Identify which cell holds the provided text, then report its [X, Y] central coordinate. 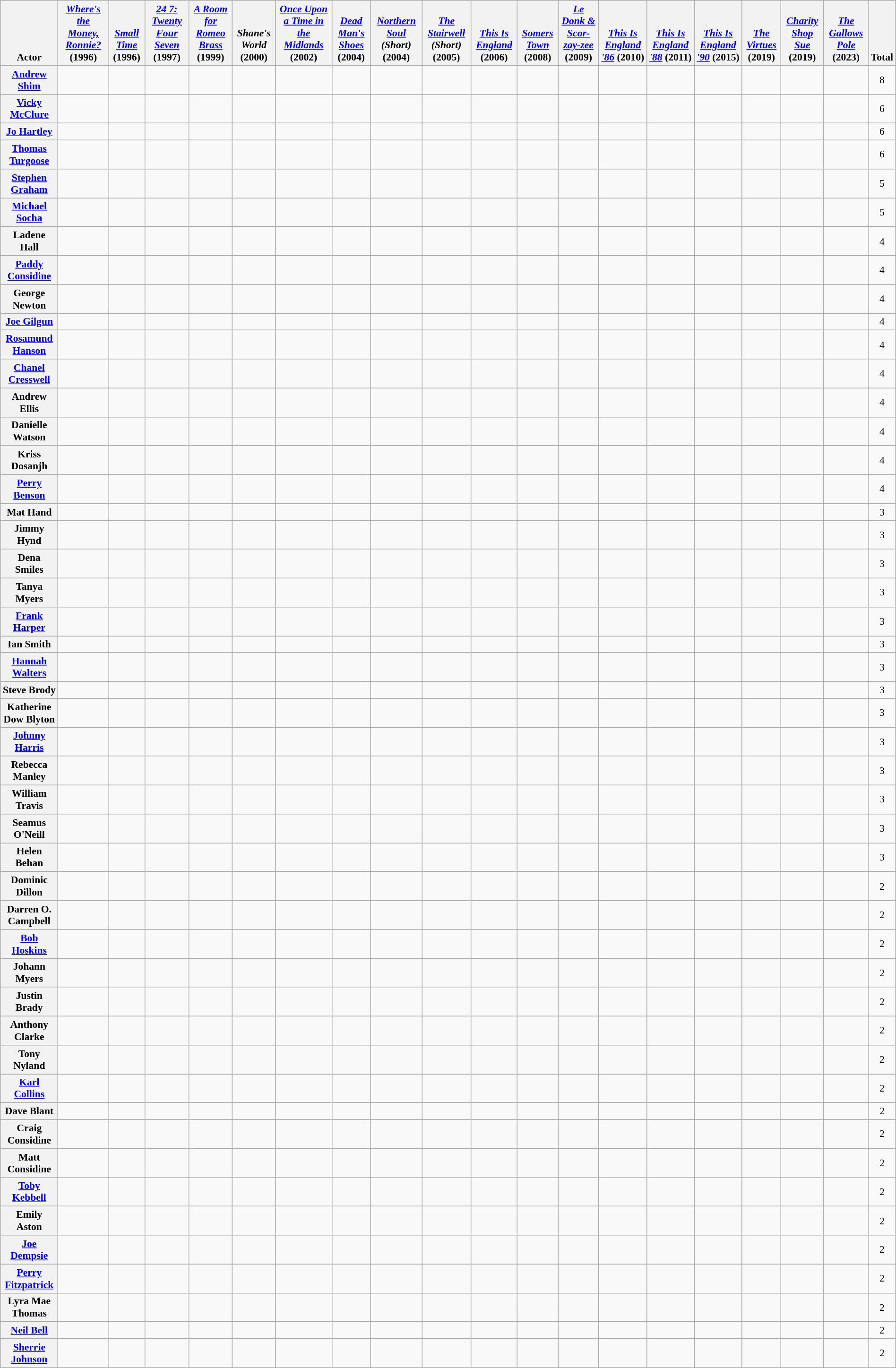
Andrew Shim [29, 80]
Jimmy Hynd [29, 535]
Mat Hand [29, 512]
Sherrie Johnson [29, 1353]
Seamus O'Neill [29, 829]
This Is England (2006) [494, 33]
Joe Dempsie [29, 1249]
A Room for Romeo Brass (1999) [211, 33]
Charity Shop Sue (2019) [802, 33]
Danielle Watson [29, 431]
Total [882, 33]
Vicky McClure [29, 109]
Tanya Myers [29, 593]
Lyra Mae Thomas [29, 1307]
Rosamund Hanson [29, 345]
Neil Bell [29, 1331]
Jo Hartley [29, 132]
Ian Smith [29, 645]
Dead Man's Shoes (2004) [351, 33]
Anthony Clarke [29, 1031]
Le Donk & Scor-zay-zee (2009) [578, 33]
Dena Smiles [29, 564]
Ladene Hall [29, 241]
Johann Myers [29, 972]
Joe Gilgun [29, 322]
Karl Collins [29, 1089]
Michael Socha [29, 213]
Darren O. Campbell [29, 915]
Toby Kebbell [29, 1192]
Justin Brady [29, 1002]
Rebecca Manley [29, 771]
Matt Considine [29, 1163]
Northern Soul (Short) (2004) [396, 33]
Kriss Dosanjh [29, 460]
Frank Harper [29, 622]
Paddy Considine [29, 270]
William Travis [29, 800]
The Stairwell (Short) (2005) [447, 33]
Thomas Turgoose [29, 155]
Helen Behan [29, 857]
This Is England '88 (2011) [670, 33]
Somers Town (2008) [538, 33]
Shane's World (2000) [254, 33]
Steve Brody [29, 690]
The Gallows Pole (2023) [846, 33]
Hannah Walters [29, 667]
Emily Aston [29, 1221]
The Virtues (2019) [762, 33]
Perry Benson [29, 490]
This Is England '86 (2010) [623, 33]
Tony Nyland [29, 1059]
Dominic Dillon [29, 886]
Where's the Money, Ronnie? (1996) [83, 33]
Bob Hoskins [29, 944]
George Newton [29, 299]
Craig Considine [29, 1134]
Actor [29, 33]
Dave Blant [29, 1111]
8 [882, 80]
24 7: Twenty Four Seven (1997) [167, 33]
Johnny Harris [29, 742]
Chanel Cresswell [29, 373]
Katherine Dow Blyton [29, 713]
Andrew Ellis [29, 403]
Stephen Graham [29, 183]
Once Upon a Time in the Midlands (2002) [303, 33]
Perry Fitzpatrick [29, 1279]
Small Time (1996) [127, 33]
This Is England '90 (2015) [718, 33]
